Return (X, Y) of the center of cell containing provided text 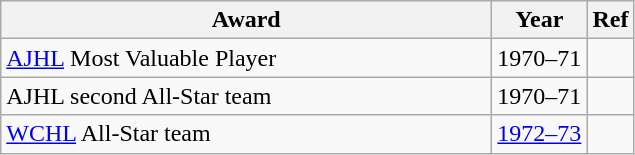
1972–73 (540, 134)
Ref (610, 20)
AJHL second All-Star team (246, 96)
Year (540, 20)
Award (246, 20)
AJHL Most Valuable Player (246, 58)
WCHL All-Star team (246, 134)
